From the cell containing the given text, extract its center point as [x, y] coordinate. 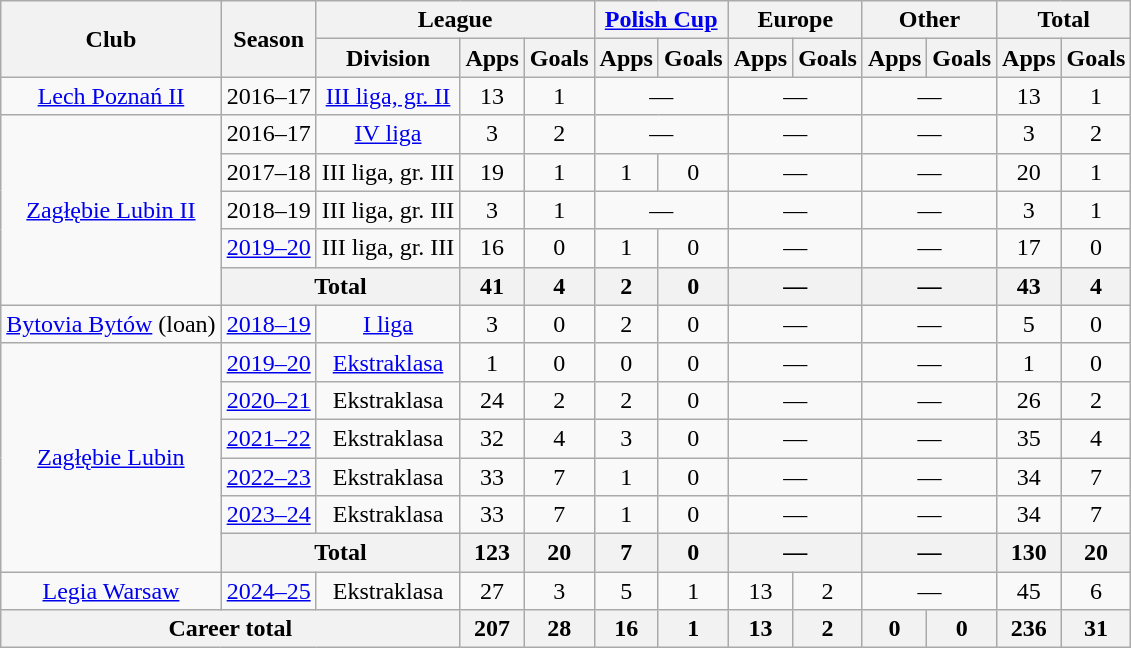
41 [492, 286]
I liga [388, 324]
236 [1029, 629]
2021–22 [268, 438]
2022–23 [268, 477]
45 [1029, 591]
32 [492, 438]
207 [492, 629]
Career total [230, 629]
Polish Cup [661, 20]
Zagłębie Lubin II [111, 210]
17 [1029, 248]
2023–24 [268, 515]
Lech Poznań II [111, 96]
43 [1029, 286]
Division [388, 58]
24 [492, 400]
2024–25 [268, 591]
26 [1029, 400]
130 [1029, 553]
2020–21 [268, 400]
Europe [795, 20]
2017–18 [268, 172]
28 [559, 629]
Season [268, 39]
6 [1096, 591]
Bytovia Bytów (loan) [111, 324]
Club [111, 39]
Legia Warsaw [111, 591]
Other [929, 20]
III liga, gr. II [388, 96]
27 [492, 591]
IV liga [388, 134]
Zagłębie Lubin [111, 457]
123 [492, 553]
19 [492, 172]
35 [1029, 438]
League [455, 20]
31 [1096, 629]
